Search for the cell housing the specified text and yield its [x, y] center coordinate. 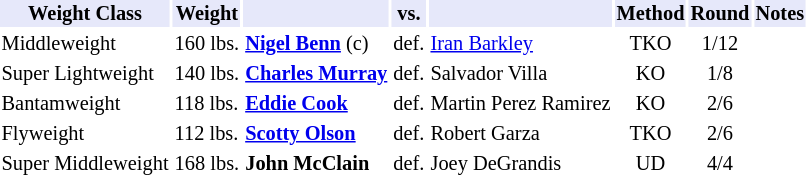
Weight Class [85, 14]
1/8 [720, 74]
112 lbs. [207, 134]
Middleweight [85, 44]
Iran Barkley [520, 44]
118 lbs. [207, 104]
140 lbs. [207, 74]
vs. [409, 14]
Bantamweight [85, 104]
Charles Murray [316, 74]
Super Lightweight [85, 74]
Weight [207, 14]
Salvador Villa [520, 74]
Scotty Olson [316, 134]
Round [720, 14]
1/12 [720, 44]
Flyweight [85, 134]
Eddie Cook [316, 104]
Martin Perez Ramirez [520, 104]
Notes [780, 14]
Nigel Benn (c) [316, 44]
Robert Garza [520, 134]
Method [650, 14]
160 lbs. [207, 44]
